Return (X, Y) of the center of cell containing provided text 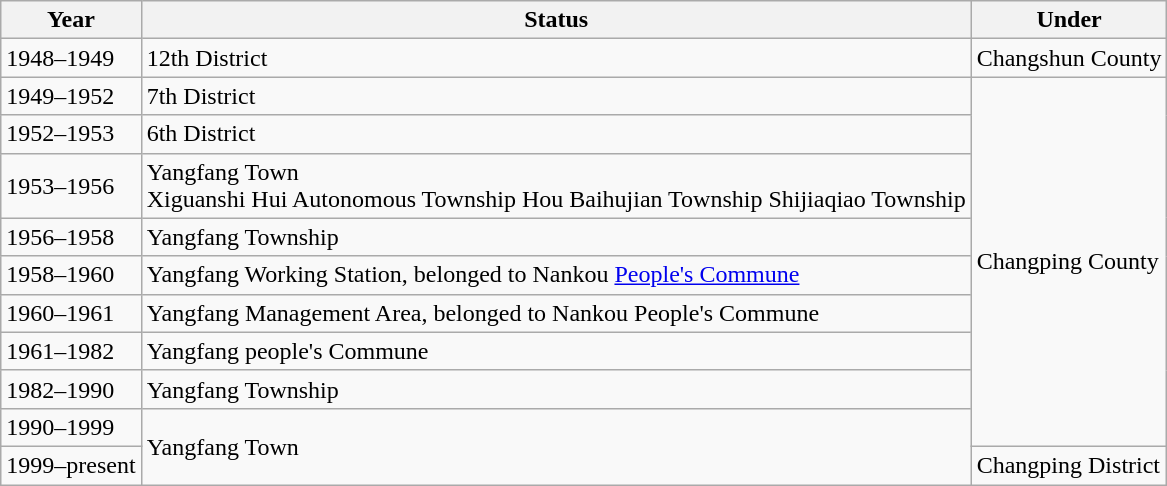
Changping District (1069, 465)
Changshun County (1069, 58)
Yangfang Management Area, belonged to Nankou People's Commune (556, 313)
1956–1958 (71, 237)
1948–1949 (71, 58)
Under (1069, 20)
Yangfang Town (556, 446)
1953–1956 (71, 186)
12th District (556, 58)
Year (71, 20)
Changping County (1069, 262)
Status (556, 20)
1999–present (71, 465)
Yangfang Working Station, belonged to Nankou People's Commune (556, 275)
1958–1960 (71, 275)
Yangfang TownXiguanshi Hui Autonomous Township Hou Baihujian Township Shijiaqiao Township (556, 186)
Yangfang people's Commune (556, 351)
1961–1982 (71, 351)
1949–1952 (71, 96)
1982–1990 (71, 389)
6th District (556, 134)
7th District (556, 96)
1952–1953 (71, 134)
1990–1999 (71, 427)
1960–1961 (71, 313)
